Detect which cell encompasses the target text, then output its [x, y] center coordinate. 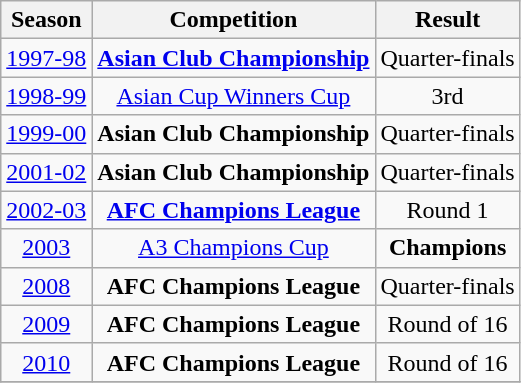
Competition [234, 20]
Asian Cup Winners Cup [234, 96]
1997-98 [46, 58]
2009 [46, 324]
2001-02 [46, 172]
2002-03 [46, 210]
Round 1 [448, 210]
Season [46, 20]
1999-00 [46, 134]
1998-99 [46, 96]
2003 [46, 248]
A3 Champions Cup [234, 248]
2008 [46, 286]
3rd [448, 96]
Champions [448, 248]
2010 [46, 362]
Result [448, 20]
